Locate the cell with the specified text and output its [x, y] center coordinate. 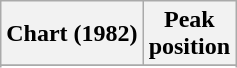
Peak position [189, 34]
Chart (1982) [72, 34]
